Pinpoint the cell where the given text exists, returning its (X, Y) midpoint coordinate. 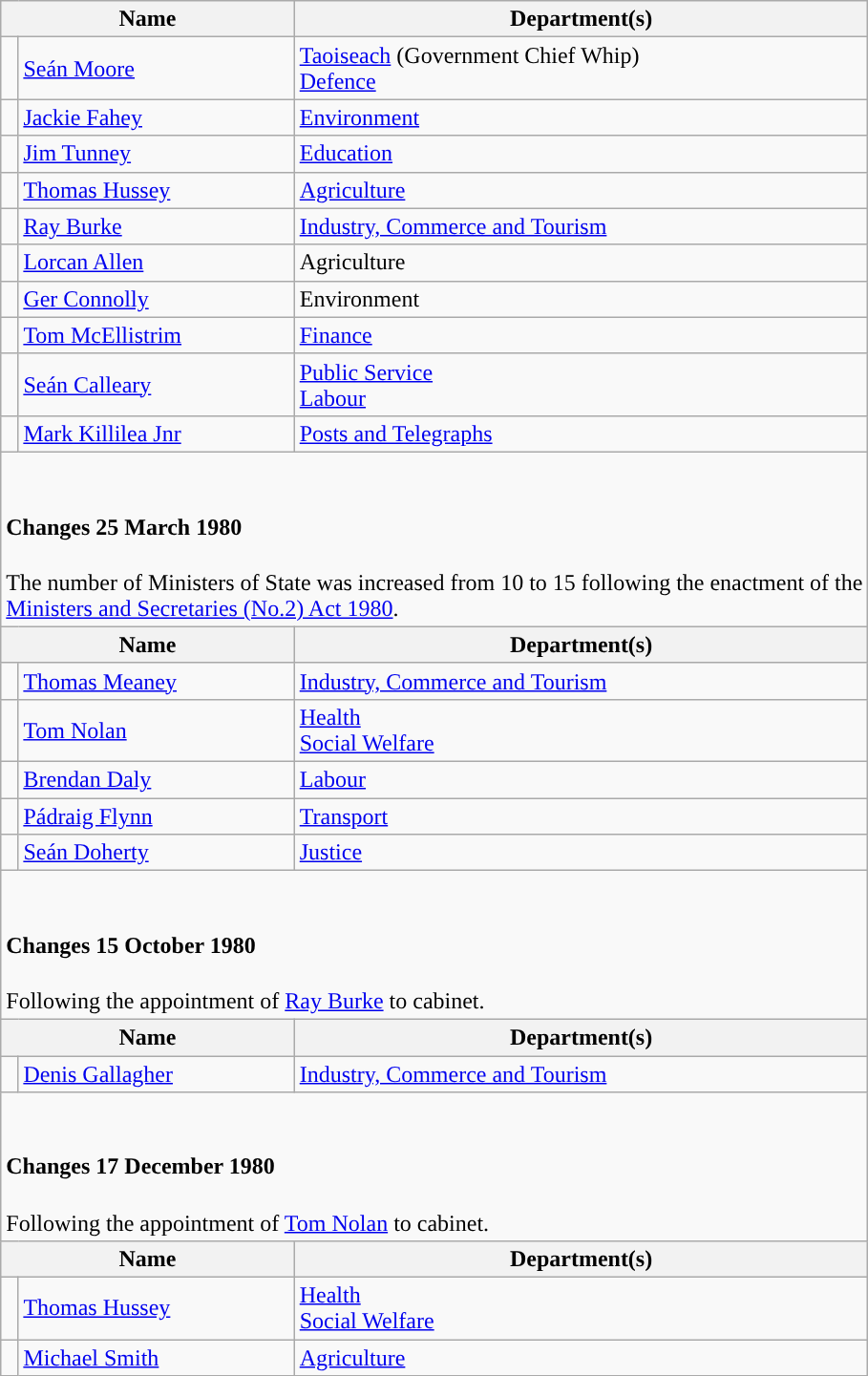
Jim Tunney (157, 154)
Ray Burke (157, 226)
Thomas Meaney (157, 681)
Justice (581, 853)
Tom Nolan (157, 730)
Seán Doherty (157, 853)
Taoiseach (Government Chief Whip)Defence (581, 69)
Transport (581, 816)
Posts and Telegraphs (581, 434)
Lorcan Allen (157, 263)
Michael Smith (157, 1358)
Labour (581, 779)
Denis Gallagher (157, 1074)
Mark Killilea Jnr (157, 434)
Education (581, 154)
Finance (581, 335)
Brendan Daly (157, 779)
Tom McEllistrim (157, 335)
Ger Connolly (157, 299)
Changes 17 December 1980Following the appointment of Tom Nolan to cabinet. (434, 1167)
Seán Calleary (157, 384)
Changes 15 October 1980Following the appointment of Ray Burke to cabinet. (434, 945)
Jackie Fahey (157, 117)
Seán Moore (157, 69)
Public ServiceLabour (581, 384)
Pádraig Flynn (157, 816)
